Output the (x, y) coordinate of the center of the cell containing the given text.  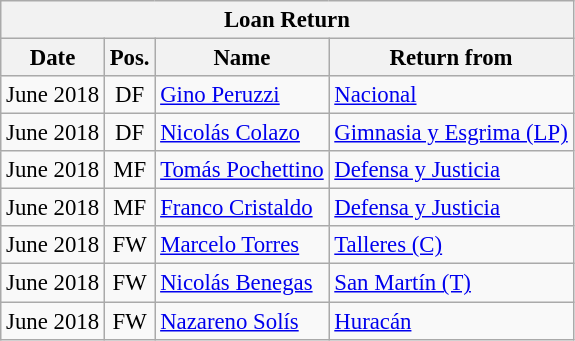
Franco Cristaldo (242, 208)
Talleres (C) (451, 245)
Nacional (451, 95)
San Martín (T) (451, 283)
Nazareno Solís (242, 321)
Nicolás Benegas (242, 283)
Nicolás Colazo (242, 133)
Loan Return (287, 20)
Pos. (129, 58)
Name (242, 58)
Tomás Pochettino (242, 170)
Gimnasia y Esgrima (LP) (451, 133)
Huracán (451, 321)
Gino Peruzzi (242, 95)
Return from (451, 58)
Marcelo Torres (242, 245)
Date (53, 58)
